Return (X, Y) of the center of cell containing provided text 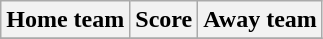
Home team (66, 20)
Away team (260, 20)
Score (164, 20)
